Scan for the cell matching the given text and deliver its [x, y] coordinate at center. 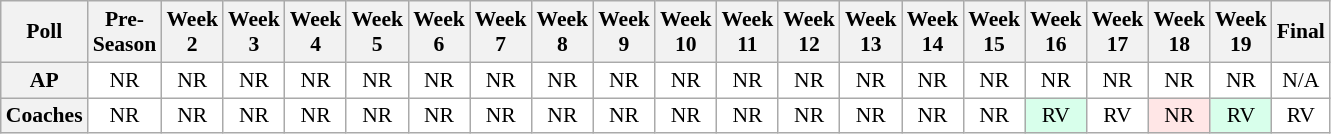
Week18 [1179, 32]
Week4 [316, 32]
Week2 [192, 32]
Week8 [562, 32]
Week16 [1056, 32]
Poll [44, 32]
Week17 [1118, 32]
Week7 [501, 32]
Week9 [624, 32]
Week15 [994, 32]
AP [44, 80]
N/A [1301, 80]
Week6 [439, 32]
Pre-Season [125, 32]
Week11 [748, 32]
Week5 [377, 32]
Coaches [44, 116]
Week3 [254, 32]
Week19 [1241, 32]
Week10 [686, 32]
Week12 [809, 32]
Final [1301, 32]
Week13 [871, 32]
Week14 [933, 32]
